Identify which cell holds the provided text, then report its (x, y) central coordinate. 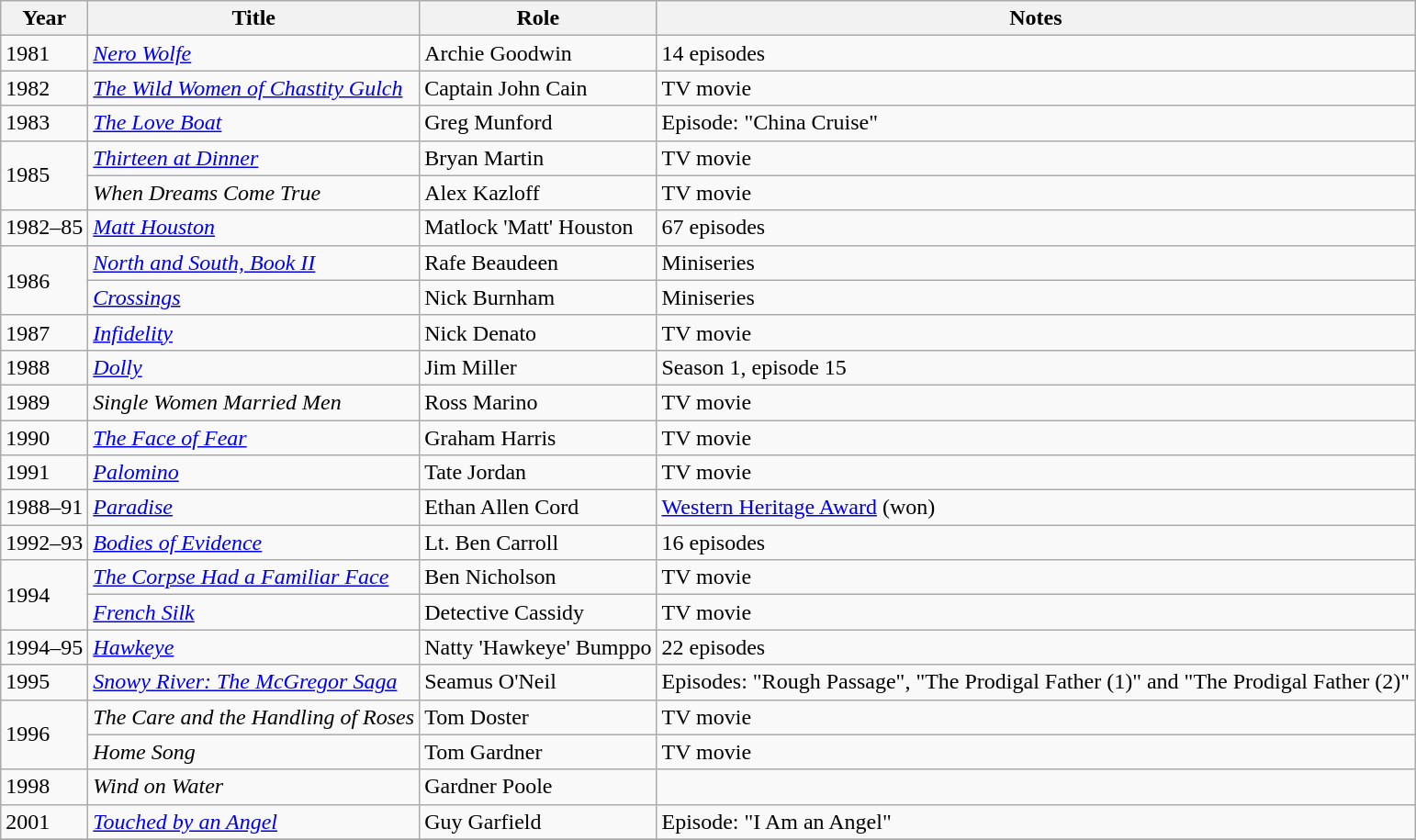
Thirteen at Dinner (253, 158)
The Love Boat (253, 123)
When Dreams Come True (253, 193)
1996 (44, 734)
Gardner Poole (538, 787)
Matt Houston (253, 228)
1995 (44, 682)
1982–85 (44, 228)
1985 (44, 175)
Guy Garfield (538, 822)
1992–93 (44, 543)
Western Heritage Award (won) (1036, 508)
Nick Burnham (538, 297)
Ben Nicholson (538, 577)
The Face of Fear (253, 438)
Role (538, 18)
Nick Denato (538, 332)
1998 (44, 787)
Lt. Ben Carroll (538, 543)
Title (253, 18)
The Corpse Had a Familiar Face (253, 577)
1994–95 (44, 647)
Tate Jordan (538, 473)
Home Song (253, 752)
Season 1, episode 15 (1036, 367)
Tom Gardner (538, 752)
Episodes: "Rough Passage", "The Prodigal Father (1)" and "The Prodigal Father (2)" (1036, 682)
1987 (44, 332)
1982 (44, 88)
Archie Goodwin (538, 53)
Nero Wolfe (253, 53)
1988–91 (44, 508)
Ross Marino (538, 402)
Tom Doster (538, 717)
Crossings (253, 297)
French Silk (253, 612)
Year (44, 18)
Episode: "China Cruise" (1036, 123)
Alex Kazloff (538, 193)
Jim Miller (538, 367)
Infidelity (253, 332)
Captain John Cain (538, 88)
1983 (44, 123)
14 episodes (1036, 53)
22 episodes (1036, 647)
1991 (44, 473)
Detective Cassidy (538, 612)
16 episodes (1036, 543)
Hawkeye (253, 647)
1981 (44, 53)
Bodies of Evidence (253, 543)
Palomino (253, 473)
Paradise (253, 508)
Graham Harris (538, 438)
Bryan Martin (538, 158)
1994 (44, 595)
Matlock 'Matt' Houston (538, 228)
2001 (44, 822)
1986 (44, 280)
North and South, Book II (253, 263)
Greg Munford (538, 123)
67 episodes (1036, 228)
1989 (44, 402)
Ethan Allen Cord (538, 508)
Natty 'Hawkeye' Bumppo (538, 647)
1990 (44, 438)
Dolly (253, 367)
The Wild Women of Chastity Gulch (253, 88)
The Care and the Handling of Roses (253, 717)
Touched by an Angel (253, 822)
Snowy River: The McGregor Saga (253, 682)
Single Women Married Men (253, 402)
Seamus O'Neil (538, 682)
Rafe Beaudeen (538, 263)
1988 (44, 367)
Wind on Water (253, 787)
Notes (1036, 18)
Episode: "I Am an Angel" (1036, 822)
